Find where the given text appears and provide that cell's center as (X, Y) coordinate. 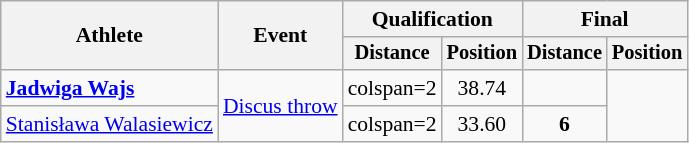
Qualification (432, 19)
Stanisława Walasiewicz (110, 124)
Athlete (110, 36)
Final (604, 19)
Event (280, 36)
33.60 (482, 124)
6 (564, 124)
Jadwiga Wajs (110, 88)
38.74 (482, 88)
Discus throw (280, 106)
